Scan for the cell matching the given text and deliver its [x, y] coordinate at center. 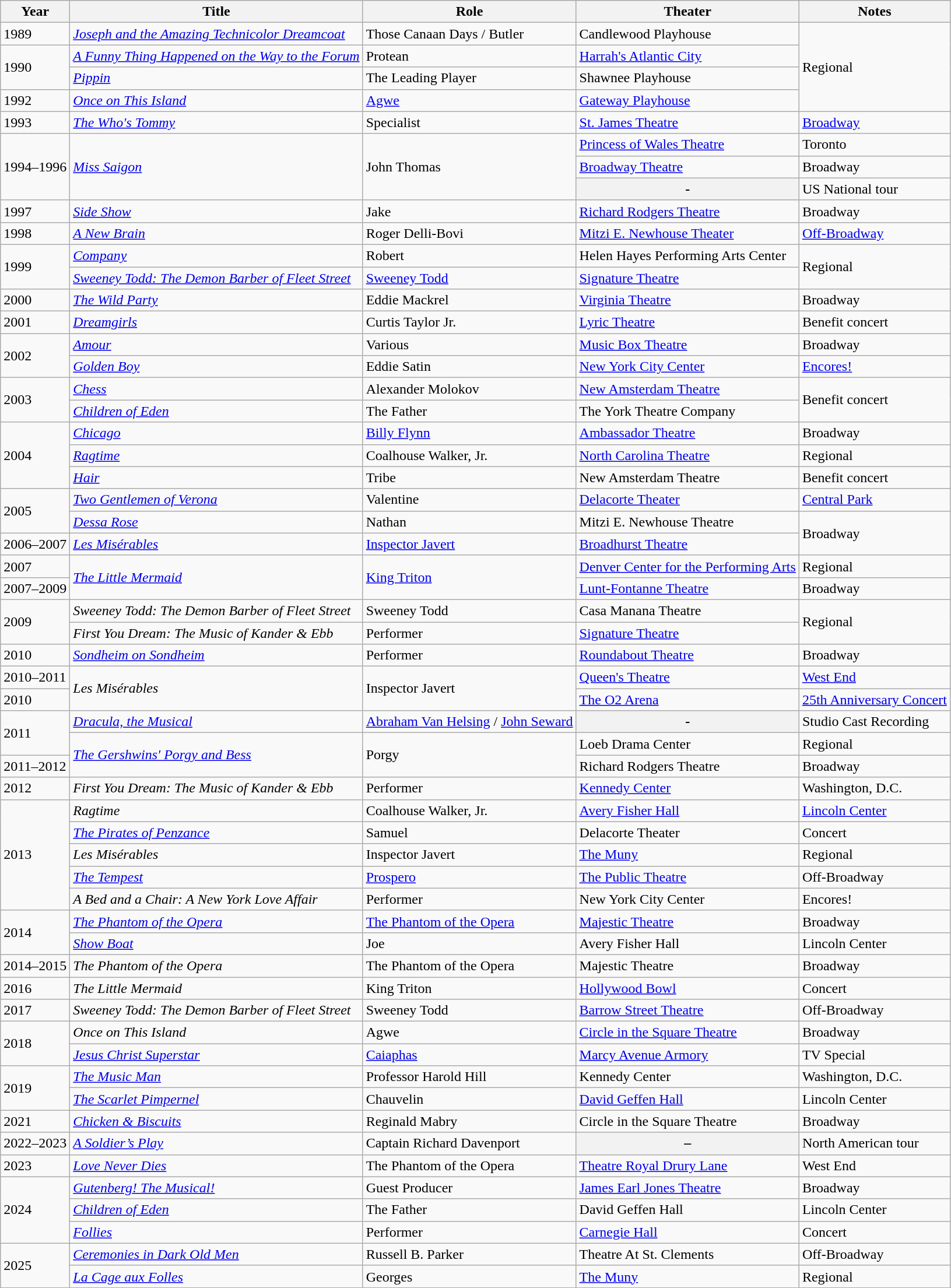
The Gershwins' Porgy and Bess [216, 755]
2007 [35, 566]
James Earl Jones Theatre [687, 1188]
Various [469, 345]
Chicken & Biscuits [216, 1121]
North American tour [875, 1143]
Studio Cast Recording [875, 722]
2017 [35, 1010]
Gateway Playhouse [687, 100]
Roger Delli-Bovi [469, 233]
Those Canaan Days / Butler [469, 34]
2014–2015 [35, 966]
Pippin [216, 78]
Ceremonies in Dark Old Men [216, 1254]
Carnegie Hall [687, 1232]
John Thomas [469, 167]
Amour [216, 345]
Central Park [875, 500]
Eddie Mackrel [469, 300]
A New Brain [216, 233]
The Scarlet Pimpernel [216, 1099]
A Funny Thing Happened on the Way to the Forum [216, 56]
Joe [469, 943]
The York Theatre Company [687, 411]
The O2 Arena [687, 700]
Theatre Royal Drury Lane [687, 1166]
Georges [469, 1276]
Dreamgirls [216, 322]
2014 [35, 932]
Toronto [875, 145]
2003 [35, 400]
Denver Center for the Performing Arts [687, 566]
2012 [35, 788]
Mitzi E. Newhouse Theatre [687, 522]
Broadhurst Theatre [687, 544]
Prospero [469, 877]
1999 [35, 266]
Abraham Van Helsing / John Seward [469, 722]
Lyric Theatre [687, 322]
Gutenberg! The Musical! [216, 1188]
2001 [35, 322]
2002 [35, 356]
Protean [469, 56]
Specialist [469, 122]
Hair [216, 478]
Jake [469, 211]
2018 [35, 1044]
Follies [216, 1232]
Porgy [469, 755]
2011 [35, 733]
25th Anniversary Concert [875, 700]
Robert [469, 255]
Barrow Street Theatre [687, 1010]
Lunt-Fontanne Theatre [687, 588]
A Soldier’s Play [216, 1143]
Miss Saigon [216, 167]
Helen Hayes Performing Arts Center [687, 255]
2006–2007 [35, 544]
1997 [35, 211]
Princess of Wales Theatre [687, 145]
Candlewood Playhouse [687, 34]
Love Never Dies [216, 1166]
Hollywood Bowl [687, 988]
Company [216, 255]
Show Boat [216, 943]
2010–2011 [35, 678]
2022–2023 [35, 1143]
1994–1996 [35, 167]
1989 [35, 34]
Dracula, the Musical [216, 722]
Ambassador Theatre [687, 433]
Year [35, 12]
Harrah's Atlantic City [687, 56]
Samuel [469, 833]
US National tour [875, 189]
Two Gentlemen of Verona [216, 500]
Golden Boy [216, 367]
Nathan [469, 522]
Notes [875, 12]
Reginald Mabry [469, 1121]
Professor Harold Hill [469, 1077]
Loeb Drama Center [687, 744]
North Carolina Theatre [687, 455]
Captain Richard Davenport [469, 1143]
2024 [35, 1210]
La Cage aux Folles [216, 1276]
The Pirates of Penzance [216, 833]
Guest Producer [469, 1188]
Casa Manana Theatre [687, 610]
2019 [35, 1088]
Mitzi E. Newhouse Theater [687, 233]
Eddie Satin [469, 367]
2025 [35, 1265]
Chicago [216, 433]
2016 [35, 988]
Curtis Taylor Jr. [469, 322]
St. James Theatre [687, 122]
2007–2009 [35, 588]
Role [469, 12]
Valentine [469, 500]
Broadway Theatre [687, 167]
TV Special [875, 1055]
Chess [216, 389]
The Public Theatre [687, 877]
The Music Man [216, 1077]
Caiaphas [469, 1055]
1990 [35, 67]
Tribe [469, 478]
Alexander Molokov [469, 389]
1993 [35, 122]
Dessa Rose [216, 522]
2023 [35, 1166]
The Wild Party [216, 300]
2021 [35, 1121]
Joseph and the Amazing Technicolor Dreamcoat [216, 34]
Theatre At St. Clements [687, 1254]
2011–2012 [35, 766]
2004 [35, 455]
Theater [687, 12]
A Bed and a Chair: A New York Love Affair [216, 899]
Billy Flynn [469, 433]
2009 [35, 622]
The Who's Tommy [216, 122]
Marcy Avenue Armory [687, 1055]
Title [216, 12]
Russell B. Parker [469, 1254]
Queen's Theatre [687, 678]
Music Box Theatre [687, 345]
The Leading Player [469, 78]
Sondheim on Sondheim [216, 655]
Side Show [216, 211]
Virginia Theatre [687, 300]
2005 [35, 511]
– [687, 1143]
Chauvelin [469, 1099]
1992 [35, 100]
2000 [35, 300]
The Tempest [216, 877]
1998 [35, 233]
Shawnee Playhouse [687, 78]
2013 [35, 855]
Jesus Christ Superstar [216, 1055]
Roundabout Theatre [687, 655]
